Pinpoint the cell where the given text exists, returning its [X, Y] midpoint coordinate. 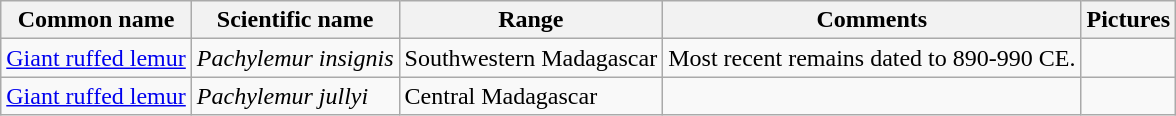
Pachylemur insignis [295, 58]
Comments [872, 20]
Most recent remains dated to 890-990 CE. [872, 58]
Central Madagascar [531, 96]
Pictures [1128, 20]
Range [531, 20]
Pachylemur jullyi [295, 96]
Scientific name [295, 20]
Common name [96, 20]
Southwestern Madagascar [531, 58]
